Scan for the cell matching the given text and deliver its (x, y) coordinate at center. 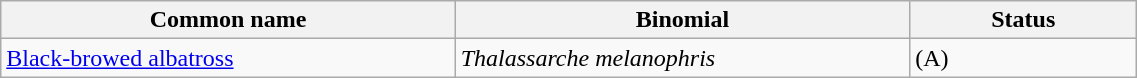
(A) (1024, 58)
Status (1024, 20)
Thalassarche melanophris (682, 58)
Black-browed albatross (228, 58)
Common name (228, 20)
Binomial (682, 20)
